Provide the [X, Y] coordinate of the cell's center where the given text is located.  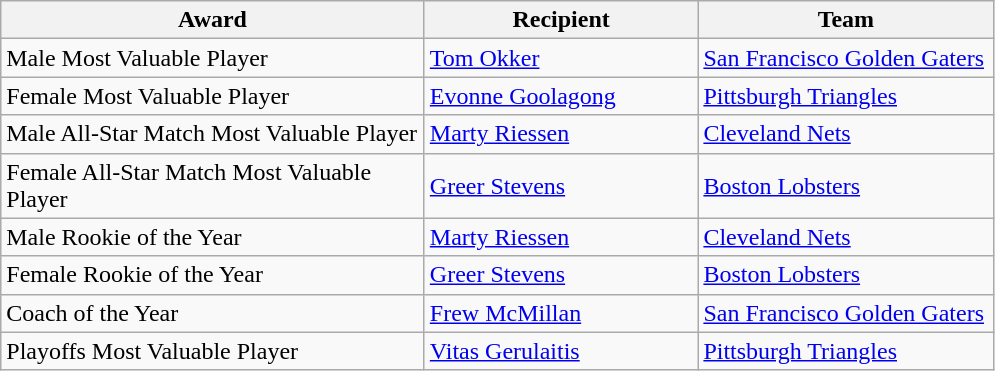
Male All-Star Match Most Valuable Player [213, 134]
Female All-Star Match Most Valuable Player [213, 186]
Evonne Goolagong [561, 96]
Male Rookie of the Year [213, 237]
Vitas Gerulaitis [561, 351]
Male Most Valuable Player [213, 58]
Playoffs Most Valuable Player [213, 351]
Female Most Valuable Player [213, 96]
Female Rookie of the Year [213, 275]
Coach of the Year [213, 313]
Team [846, 20]
Recipient [561, 20]
Frew McMillan [561, 313]
Tom Okker [561, 58]
Award [213, 20]
